Return the [x, y] coordinate for the center point of the cell that contains the specified text.  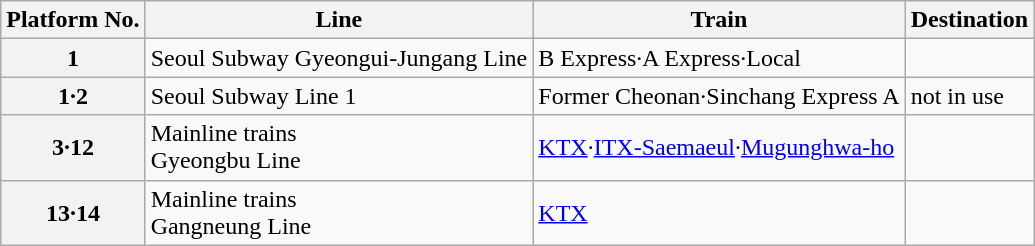
Seoul Subway Gyeongui-Jungang Line [339, 58]
Line [339, 20]
1·2 [73, 96]
13·14 [73, 212]
3·12 [73, 148]
Platform No. [73, 20]
Seoul Subway Line 1 [339, 96]
Mainline trainsGangneung Line [339, 212]
KTX·ITX-Saemaeul·Mugunghwa-ho [719, 148]
1 [73, 58]
Destination [969, 20]
Train [719, 20]
Former Cheonan·Sinchang Express A [719, 96]
Mainline trainsGyeongbu Line [339, 148]
KTX [719, 212]
not in use [969, 96]
B Express·A Express·Local [719, 58]
